For the text-containing cell, return its midpoint in [x, y] coordinate format. 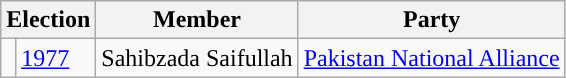
Election [48, 20]
1977 [56, 58]
Member [197, 20]
Party [432, 20]
Pakistan National Alliance [432, 58]
Sahibzada Saifullah [197, 58]
